Determine the [x, y] coordinate at the center of the cell enclosing the given text.  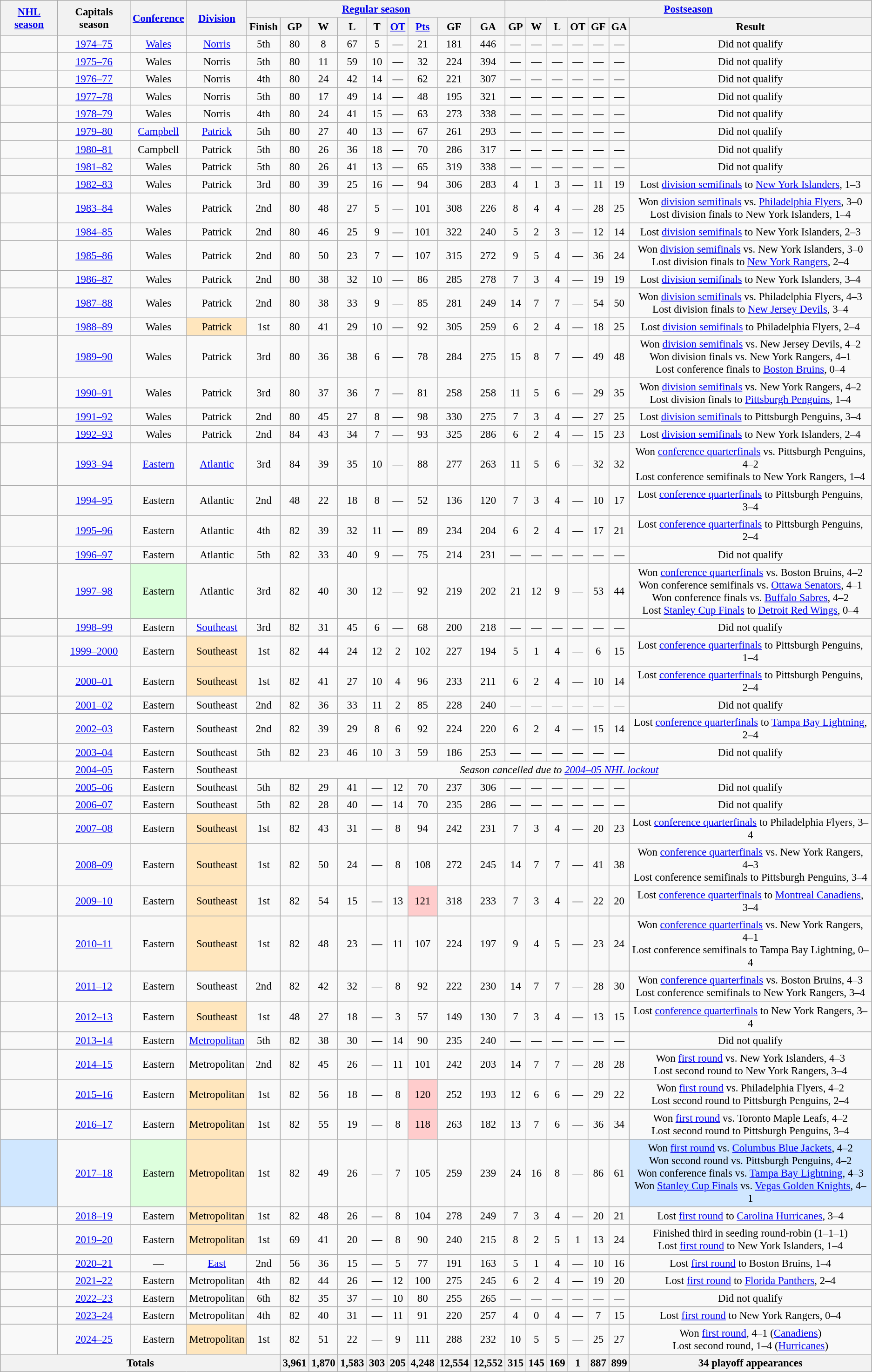
Finished third in seeding round-robin (1–1–1)Lost first round to New York Islanders, 1–4 [751, 1239]
2022–23 [94, 1298]
2024–25 [94, 1340]
1982–83 [94, 184]
102 [423, 651]
Regular season [376, 9]
2019–20 [94, 1239]
1987–88 [94, 303]
307 [488, 79]
61 [619, 1173]
75 [423, 555]
1999–2000 [94, 651]
Won conference quarterfinals vs. New York Rangers, 4–1Lost conference semifinals to Tampa Bay Lightning, 0–4 [751, 944]
318 [454, 902]
111 [423, 1340]
1986–87 [94, 279]
88 [423, 464]
163 [488, 1263]
1989–90 [94, 357]
108 [423, 865]
195 [454, 97]
317 [488, 149]
200 [454, 627]
2023–24 [94, 1316]
182 [488, 1124]
2021–22 [94, 1281]
68 [423, 627]
1983–84 [94, 207]
228 [454, 705]
215 [488, 1239]
239 [488, 1173]
Lost first round to Carolina Hurricanes, 3–4 [751, 1216]
234 [454, 531]
52 [423, 501]
145 [536, 1363]
57 [423, 1017]
91 [423, 1316]
Lost conference quarterfinals to Philadelphia Flyers, 3–4 [751, 829]
197 [488, 944]
Won conference quarterfinals vs. Boston Bruins, 4–3Lost conference semifinals to New York Rangers, 3–4 [751, 986]
288 [454, 1340]
Lost conference quarterfinals to Pittsburgh Penguins, 1–4 [751, 651]
Won first round vs. Philadelphia Flyers, 4–2Lost second round to Pittsburgh Penguins, 2–4 [751, 1094]
1980–81 [94, 149]
Won division semifinals vs. Philadelphia Flyers, 4–3Lost division finals to New Jersey Devils, 3–4 [751, 303]
121 [423, 902]
1992–93 [94, 435]
2001–02 [94, 705]
253 [488, 752]
Lost division semifinals to New York Islanders, 1–3 [751, 184]
261 [454, 132]
Lost division semifinals to New York Islanders, 3–4 [751, 279]
Finish [263, 27]
104 [423, 1216]
2006–07 [94, 805]
136 [454, 501]
181 [454, 44]
65 [423, 167]
2014–15 [94, 1064]
232 [488, 1340]
78 [423, 357]
305 [454, 327]
98 [423, 417]
1997–98 [94, 591]
1985–86 [94, 256]
Lost conference quarterfinals to Montreal Canadiens, 3–4 [751, 902]
Season cancelled due to 2004–05 NHL lockout [559, 770]
218 [488, 627]
1976–77 [94, 79]
221 [454, 79]
81 [423, 394]
191 [454, 1263]
Won first round vs. Toronto Maple Leafs, 4–2Lost second round to Pittsburgh Penguins, 3–4 [751, 1124]
222 [454, 986]
Capitals season [94, 18]
237 [454, 788]
12,552 [488, 1363]
1979–80 [94, 132]
2015–16 [94, 1094]
1,583 [352, 1363]
149 [454, 1017]
322 [454, 232]
1998–99 [94, 627]
NHL season [29, 18]
1984–85 [94, 232]
2011–12 [94, 986]
2002–03 [94, 729]
394 [488, 62]
2005–06 [94, 788]
Won division semifinals vs. Philadelphia Flyers, 3–0Lost division finals to New York Islanders, 1–4 [751, 207]
Won first round, 4–1 (Canadiens)Lost second round, 1–4 (Hurricanes) [751, 1340]
Won conference quarterfinals vs. New York Rangers, 4–3Lost conference semifinals to Pittsburgh Penguins, 3–4 [751, 865]
East [217, 1263]
12,554 [454, 1363]
4,248 [423, 1363]
2004–05 [94, 770]
186 [454, 752]
89 [423, 531]
204 [488, 531]
205 [397, 1363]
2017–18 [94, 1173]
1995–96 [94, 531]
219 [454, 591]
53 [598, 591]
2000–01 [94, 681]
Conference [159, 18]
118 [423, 1124]
3,961 [295, 1363]
Won conference quarterfinals vs. Pittsburgh Penguins, 4–2Lost conference semifinals to New York Rangers, 1–4 [751, 464]
55 [323, 1124]
285 [454, 279]
Lost first round to Boston Bruins, 1–4 [751, 1263]
Lost division semifinals to New York Islanders, 2–3 [751, 232]
Won division semifinals vs. New York Islanders, 3–0Lost division finals to New York Rangers, 2–4 [751, 256]
Lost division semifinals to Pittsburgh Penguins, 3–4 [751, 417]
63 [423, 114]
1991–92 [94, 417]
293 [488, 132]
2018–19 [94, 1216]
1,870 [323, 1363]
1977–78 [94, 97]
2008–09 [94, 865]
Lost first round to New York Rangers, 0–4 [751, 1316]
202 [488, 591]
446 [488, 44]
2010–11 [94, 944]
1990–91 [94, 394]
96 [423, 681]
Won first round vs. New York Islanders, 4–3 Lost second round to New York Rangers, 3–4 [751, 1064]
Division [217, 18]
277 [454, 464]
62 [423, 79]
Lost division semifinals to New York Islanders, 2–4 [751, 435]
93 [423, 435]
100 [423, 1281]
2016–17 [94, 1124]
130 [488, 1017]
169 [557, 1363]
899 [619, 1363]
105 [423, 1173]
Lost conference quarterfinals to New York Rangers, 3–4 [751, 1017]
308 [454, 207]
273 [454, 114]
Result [751, 27]
T [377, 27]
887 [598, 1363]
255 [454, 1298]
Lost conference quarterfinals to Tampa Bay Lightning, 2–4 [751, 729]
0 [536, 1316]
77 [423, 1263]
34 playoff appearances [751, 1363]
284 [454, 357]
2013–14 [94, 1040]
303 [377, 1363]
193 [488, 1094]
69 [295, 1239]
Lost division semifinals to Philadelphia Flyers, 2–4 [751, 327]
51 [323, 1340]
1988–89 [94, 327]
2020–21 [94, 1263]
226 [488, 207]
1994–95 [94, 501]
1996–97 [94, 555]
211 [488, 681]
6th [263, 1298]
319 [454, 167]
Lost first round to Florida Panthers, 2–4 [751, 1281]
257 [488, 1316]
Totals [141, 1363]
283 [488, 184]
2003–04 [94, 752]
Pts [423, 27]
Won division semifinals vs. New York Rangers, 4–2Lost division finals to Pittsburgh Penguins, 1–4 [751, 394]
Won division semifinals vs. New Jersey Devils, 4–2Won division finals vs. New York Rangers, 4–1Lost conference finals to Boston Bruins, 0–4 [751, 357]
1974–75 [94, 44]
Postseason [689, 9]
1993–94 [94, 464]
227 [454, 651]
330 [454, 417]
2009–10 [94, 902]
1975–76 [94, 62]
Lost conference quarterfinals to Pittsburgh Penguins, 3–4 [751, 501]
1981–82 [94, 167]
321 [488, 97]
230 [488, 986]
2012–13 [94, 1017]
2007–08 [94, 829]
252 [454, 1094]
194 [488, 651]
214 [454, 555]
203 [488, 1064]
325 [454, 435]
265 [488, 1298]
281 [454, 303]
1978–79 [94, 114]
